Scan for the cell matching the given text and deliver its (x, y) coordinate at center. 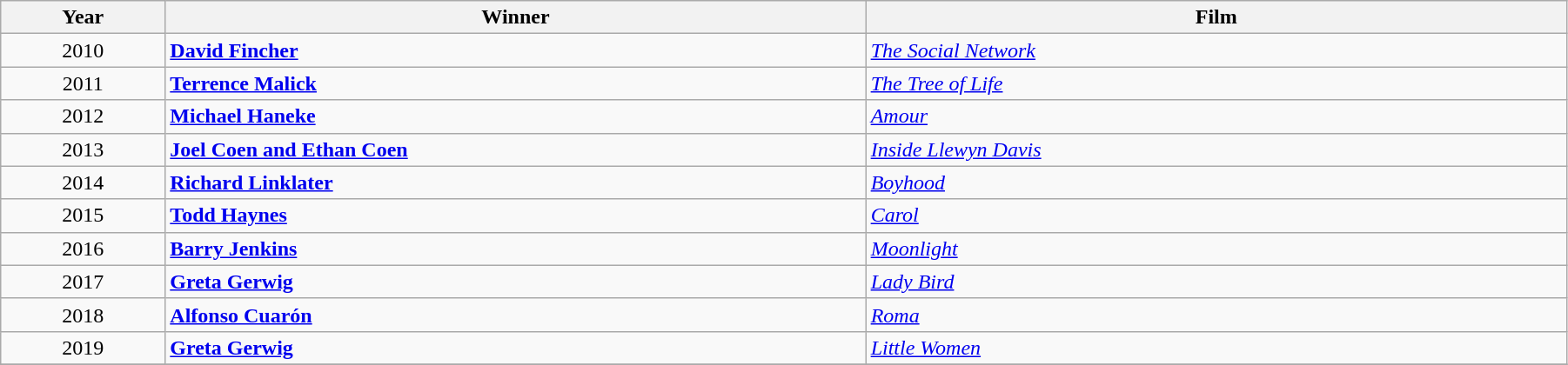
Amour (1216, 116)
Michael Haneke (515, 116)
2016 (84, 249)
2012 (84, 116)
Film (1216, 17)
Terrence Malick (515, 83)
2018 (84, 315)
Year (84, 17)
2019 (84, 348)
Richard Linklater (515, 182)
Joel Coen and Ethan Coen (515, 149)
Moonlight (1216, 249)
Roma (1216, 315)
2015 (84, 216)
Little Women (1216, 348)
Boyhood (1216, 182)
2013 (84, 149)
Barry Jenkins (515, 249)
David Fincher (515, 50)
2010 (84, 50)
Carol (1216, 216)
The Tree of Life (1216, 83)
Todd Haynes (515, 216)
Alfonso Cuarón (515, 315)
Inside Llewyn Davis (1216, 149)
The Social Network (1216, 50)
2017 (84, 282)
2011 (84, 83)
2014 (84, 182)
Lady Bird (1216, 282)
Winner (515, 17)
